Determine the (X, Y) coordinate at the center of the cell enclosing the given text.  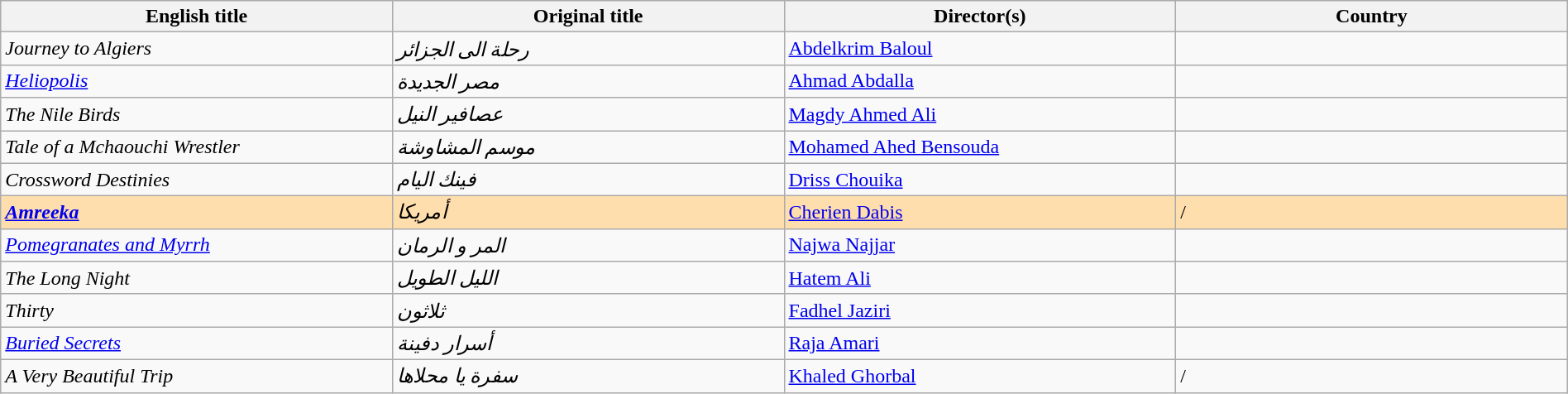
المر و الرمان (588, 245)
موسم المشاوشة (588, 147)
Tale of a Mchaouchi Wrestler (197, 147)
Pomegranates and Myrrh (197, 245)
مصر الجديدة (588, 81)
Country (1372, 17)
ثلاثون (588, 310)
Hatem Ali (980, 278)
Ahmad Abdalla (980, 81)
Abdelkrim Baloul (980, 49)
Crossword Destinies (197, 180)
Director(s) (980, 17)
Driss Chouika (980, 180)
Mohamed Ahed Bensouda (980, 147)
Magdy Ahmed Ali (980, 114)
Fadhel Jaziri (980, 310)
Najwa Najjar (980, 245)
The Nile Birds (197, 114)
Buried Secrets (197, 344)
The Long Night (197, 278)
سفرة يا محلاها (588, 376)
Thirty (197, 310)
عصافير النيل (588, 114)
Heliopolis (197, 81)
Original title (588, 17)
Raja Amari (980, 344)
الليل الطويل (588, 278)
Cherien Dabis (980, 213)
Amreeka (197, 213)
Khaled Ghorbal (980, 376)
Journey to Algiers (197, 49)
رحلة الى الجزائر (588, 49)
أمريكا (588, 213)
فينك اليام (588, 180)
أسرار دفينة (588, 344)
English title (197, 17)
A Very Beautiful Trip (197, 376)
